Determine the (X, Y) coordinate at the center of the cell enclosing the given text.  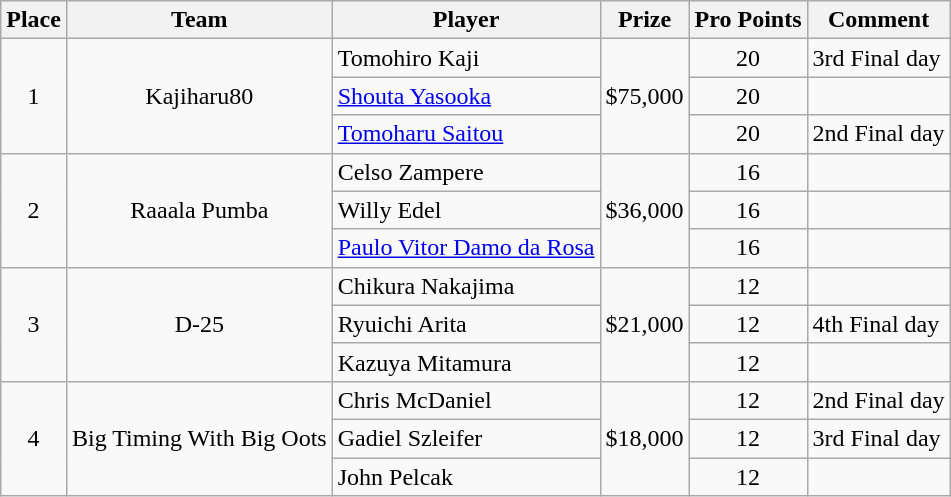
Team (199, 20)
Player (466, 20)
Comment (878, 20)
Tomoharu Saitou (466, 134)
Place (34, 20)
Gadiel Szleifer (466, 438)
Paulo Vitor Damo da Rosa (466, 248)
Big Timing With Big Oots (199, 438)
$36,000 (644, 210)
4th Final day (878, 324)
Shouta Yasooka (466, 96)
Celso Zampere (466, 172)
2 (34, 210)
Kajiharu80 (199, 96)
Willy Edel (466, 210)
$21,000 (644, 324)
$75,000 (644, 96)
Chris McDaniel (466, 400)
Raaala Pumba (199, 210)
3 (34, 324)
John Pelcak (466, 477)
$18,000 (644, 438)
Chikura Nakajima (466, 286)
Ryuichi Arita (466, 324)
1 (34, 96)
4 (34, 438)
Prize (644, 20)
Tomohiro Kaji (466, 58)
Kazuya Mitamura (466, 362)
Pro Points (748, 20)
D-25 (199, 324)
